Capture the cell that displays the provided text and extract its [X, Y] central coordinate. 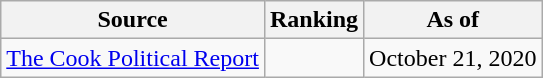
October 21, 2020 [453, 58]
Ranking [314, 20]
As of [453, 20]
The Cook Political Report [133, 58]
Source [133, 20]
